Determine the (X, Y) coordinate at the center of the cell enclosing the given text.  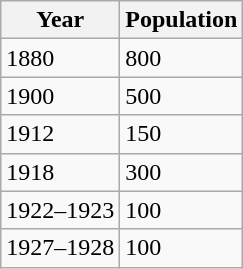
1880 (60, 58)
Population (182, 20)
1900 (60, 96)
Year (60, 20)
1912 (60, 134)
1927–1928 (60, 248)
150 (182, 134)
500 (182, 96)
1918 (60, 172)
1922–1923 (60, 210)
800 (182, 58)
300 (182, 172)
